Find where the given text appears and provide that cell's center as (X, Y) coordinate. 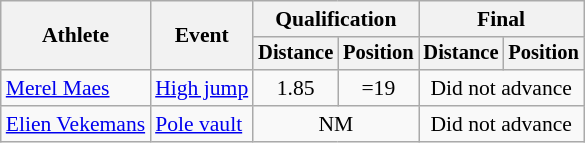
Event (202, 36)
Final (500, 19)
=19 (378, 88)
Qualification (336, 19)
Pole vault (202, 124)
High jump (202, 88)
Athlete (76, 36)
Elien Vekemans (76, 124)
NM (336, 124)
Merel Maes (76, 88)
1.85 (296, 88)
